Scan for the cell matching the given text and deliver its (X, Y) coordinate at center. 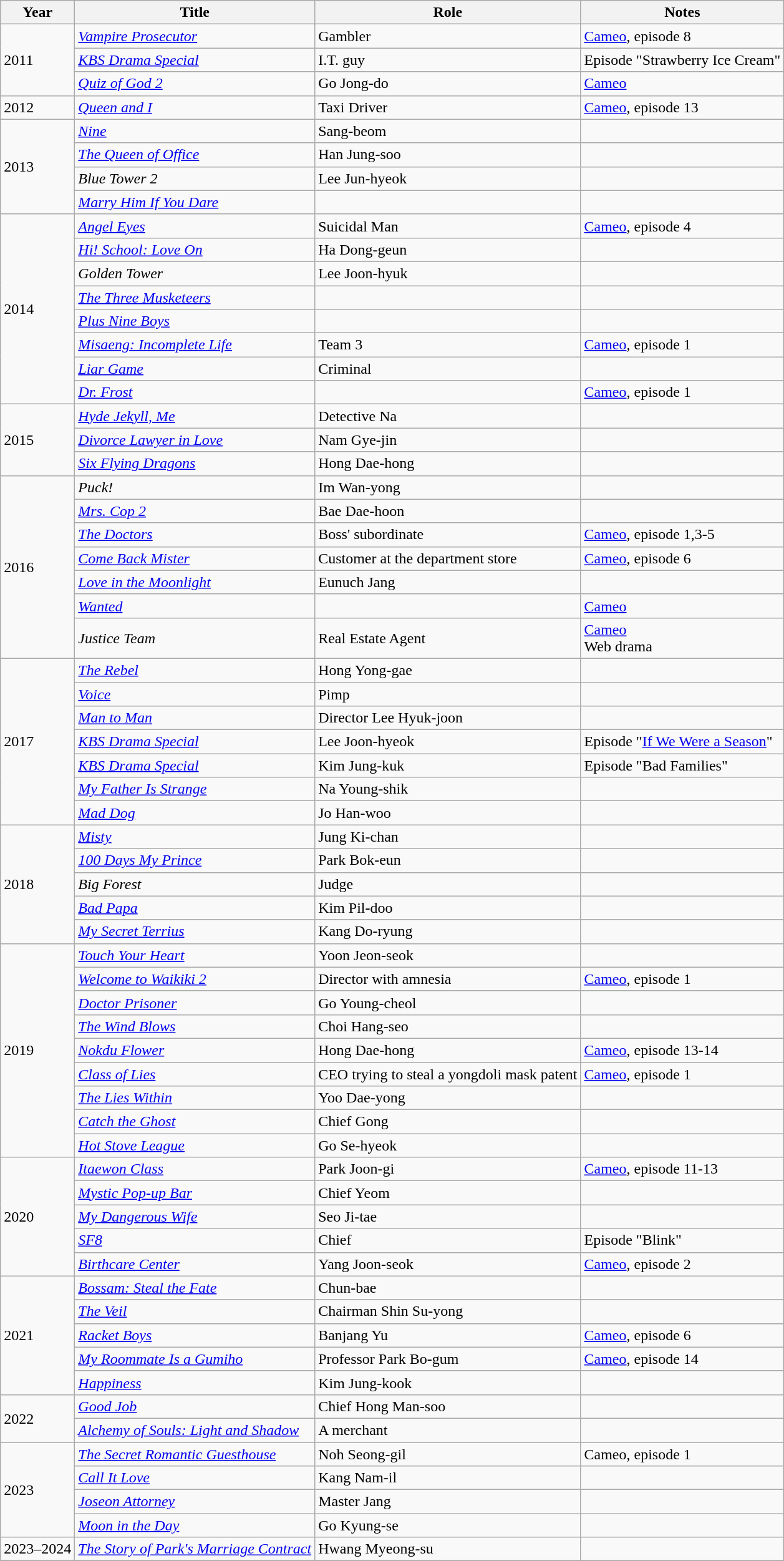
Marry Him If You Dare (195, 202)
Vampire Prosecutor (195, 36)
Cameo, episode 13-14 (682, 1050)
100 Days My Prince (195, 860)
2013 (37, 167)
Golden Tower (195, 273)
Ha Dong-geun (448, 250)
Team 3 (448, 345)
2011 (37, 60)
The Lies Within (195, 1098)
Touch Your Heart (195, 955)
Title (195, 12)
Chief (448, 1240)
2017 (37, 741)
Im Wan-yong (448, 487)
Park Bok-eun (448, 860)
Hwang Myeong-su (448, 1549)
Pimp (448, 694)
Kang Nam-il (448, 1478)
Angel Eyes (195, 226)
Chief Hong Man-soo (448, 1406)
Notes (682, 12)
Good Job (195, 1406)
Chief Yeom (448, 1193)
Lee Jun-hyeok (448, 178)
2022 (37, 1418)
The Secret Romantic Guesthouse (195, 1454)
Yang Joon-seok (448, 1264)
Hot Stove League (195, 1145)
Kim Jung-kook (448, 1383)
Go Se-hyeok (448, 1145)
Role (448, 12)
Racket Boys (195, 1335)
2020 (37, 1217)
I.T. guy (448, 60)
2016 (37, 567)
Lee Joon-hyeok (448, 742)
Park Joon-gi (448, 1169)
2023–2024 (37, 1549)
Moon in the Day (195, 1525)
My Dangerous Wife (195, 1217)
Cameo, episode 13 (682, 107)
Doctor Prisoner (195, 1003)
Master Jang (448, 1502)
Director Lee Hyuk-joon (448, 718)
The Rebel (195, 670)
Na Young-shik (448, 789)
Wanted (195, 606)
Chief Gong (448, 1122)
SF8 (195, 1240)
Nam Gye-jin (448, 440)
The Doctors (195, 535)
Yoon Jeon-seok (448, 955)
Six Flying Dragons (195, 464)
Joseon Attorney (195, 1502)
Justice Team (195, 638)
Kim Pil-doo (448, 908)
Quiz of God 2 (195, 84)
Happiness (195, 1383)
Suicidal Man (448, 226)
Lee Joon-hyuk (448, 273)
Misaeng: Incomplete Life (195, 345)
Yoo Dae-yong (448, 1098)
2023 (37, 1490)
Choi Hang-seo (448, 1026)
Detective Na (448, 416)
Sang-beom (448, 131)
Puck! (195, 487)
Boss' subordinate (448, 535)
The Veil (195, 1311)
Liar Game (195, 369)
Cameo, episode 1,3-5 (682, 535)
Cameo, episode 11-13 (682, 1169)
Episode "Bad Families" (682, 766)
Birthcare Center (195, 1264)
Queen and I (195, 107)
Year (37, 12)
Nokdu Flower (195, 1050)
Episode "Blink" (682, 1240)
Cameo, episode 4 (682, 226)
The Three Musketeers (195, 298)
Bae Dae-hoon (448, 511)
Professor Park Bo-gum (448, 1359)
Voice (195, 694)
Go Young-cheol (448, 1003)
CEO trying to steal a yongdoli mask patent (448, 1074)
Customer at the department store (448, 558)
Cameo, episode 8 (682, 36)
2018 (37, 884)
Big Forest (195, 884)
The Queen of Office (195, 155)
Jo Han-woo (448, 813)
Dr. Frost (195, 392)
2014 (37, 309)
2021 (37, 1335)
The Story of Park's Marriage Contract (195, 1549)
Episode "Strawberry Ice Cream" (682, 60)
Episode "If We Were a Season" (682, 742)
A merchant (448, 1430)
Banjang Yu (448, 1335)
Go Kyung-se (448, 1525)
Eunuch Jang (448, 582)
Mystic Pop-up Bar (195, 1193)
2015 (37, 440)
Chun-bae (448, 1288)
Cameo, episode 2 (682, 1264)
Hong Yong-gae (448, 670)
Alchemy of Souls: Light and Shadow (195, 1430)
The Wind Blows (195, 1026)
My Father Is Strange (195, 789)
My Roommate Is a Gumiho (195, 1359)
Bad Papa (195, 908)
Welcome to Waikiki 2 (195, 979)
Jung Ki-chan (448, 837)
Chairman Shin Su-yong (448, 1311)
Man to Man (195, 718)
Call It Love (195, 1478)
Real Estate Agent (448, 638)
Taxi Driver (448, 107)
Itaewon Class (195, 1169)
Come Back Mister (195, 558)
Nine (195, 131)
Plus Nine Boys (195, 321)
My Secret Terrius (195, 931)
Director with amnesia (448, 979)
Class of Lies (195, 1074)
Divorce Lawyer in Love (195, 440)
Go Jong-do (448, 84)
Kim Jung-kuk (448, 766)
Hyde Jekyll, Me (195, 416)
Blue Tower 2 (195, 178)
Bossam: Steal the Fate (195, 1288)
2012 (37, 107)
Love in the Moonlight (195, 582)
Judge (448, 884)
Hi! School: Love On (195, 250)
Mrs. Cop 2 (195, 511)
Kang Do-ryung (448, 931)
2019 (37, 1051)
Seo Ji-tae (448, 1217)
Mad Dog (195, 813)
Noh Seong-gil (448, 1454)
Catch the Ghost (195, 1122)
Han Jung-soo (448, 155)
Misty (195, 837)
Criminal (448, 369)
Gambler (448, 36)
Cameo, episode 14 (682, 1359)
CameoWeb drama (682, 638)
